Locate the cell with the specified text and output its [X, Y] center coordinate. 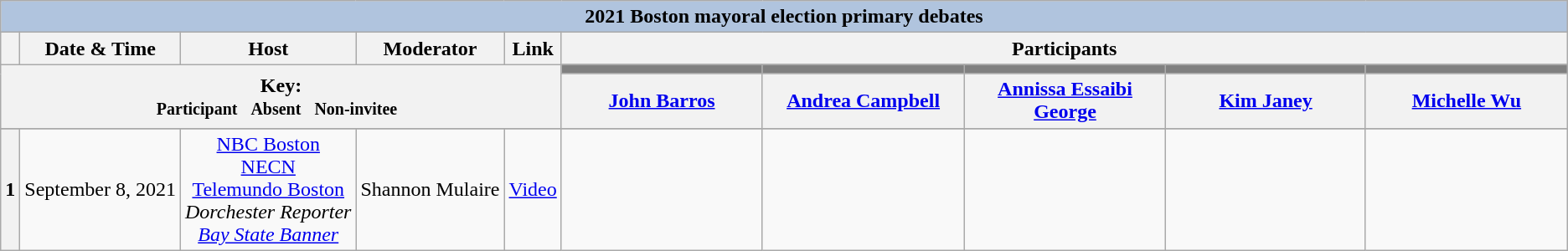
Link [533, 49]
September 8, 2021 [101, 189]
Key: Participant Absent Non-invitee [281, 96]
Andrea Campbell [864, 100]
Michelle Wu [1466, 100]
John Barros [662, 100]
Moderator [431, 49]
2021 Boston mayoral election primary debates [784, 17]
Participants [1064, 49]
Annissa Essaibi George [1065, 100]
NBC BostonNECNTelemundo BostonDorchester ReporterBay State Banner [268, 189]
1 [10, 189]
Kim Janey [1266, 100]
Shannon Mulaire [431, 189]
Date & Time [101, 49]
Video [533, 189]
Host [268, 49]
